Scan for the cell matching the given text and deliver its [x, y] coordinate at center. 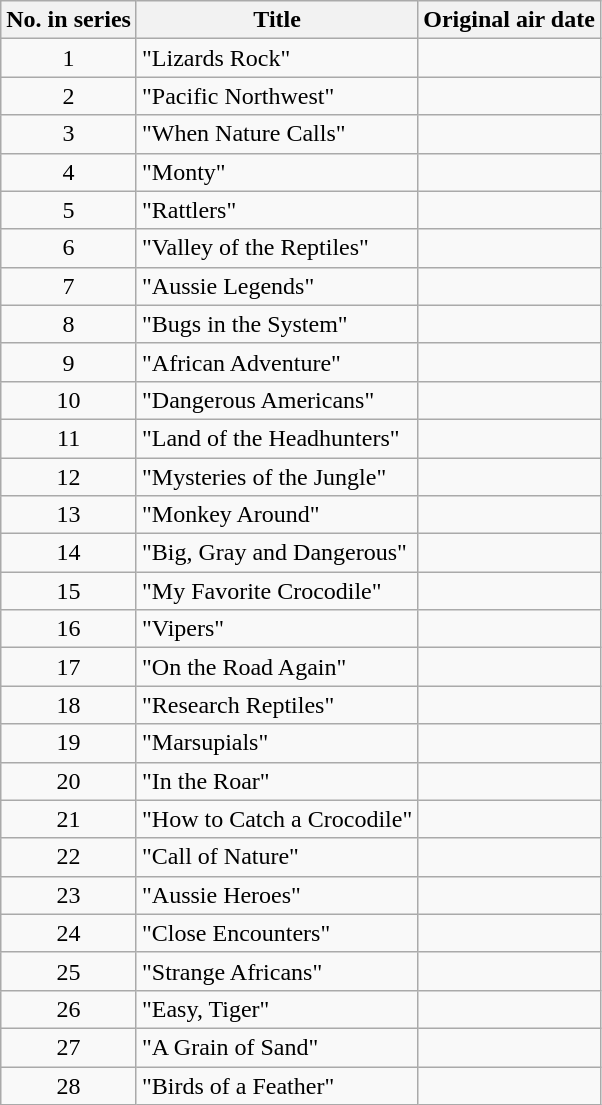
"Bugs in the System" [276, 324]
26 [69, 1009]
No. in series [69, 20]
"Strange Africans" [276, 971]
14 [69, 553]
"My Favorite Crocodile" [276, 591]
5 [69, 210]
2 [69, 96]
1 [69, 58]
"A Grain of Sand" [276, 1047]
"Lizards Rock" [276, 58]
19 [69, 743]
"Monkey Around" [276, 515]
Original air date [510, 20]
9 [69, 362]
18 [69, 705]
11 [69, 438]
"Aussie Legends" [276, 286]
"Valley of the Reptiles" [276, 248]
25 [69, 971]
"Pacific Northwest" [276, 96]
27 [69, 1047]
"Big, Gray and Dangerous" [276, 553]
8 [69, 324]
"Dangerous Americans" [276, 400]
"Aussie Heroes" [276, 895]
"Rattlers" [276, 210]
15 [69, 591]
"Monty" [276, 172]
23 [69, 895]
"On the Road Again" [276, 667]
"Close Encounters" [276, 933]
22 [69, 857]
13 [69, 515]
20 [69, 781]
24 [69, 933]
Title [276, 20]
"Easy, Tiger" [276, 1009]
"Birds of a Feather" [276, 1085]
"Research Reptiles" [276, 705]
"When Nature Calls" [276, 134]
28 [69, 1085]
"Marsupials" [276, 743]
21 [69, 819]
16 [69, 629]
3 [69, 134]
12 [69, 477]
6 [69, 248]
7 [69, 286]
17 [69, 667]
"Call of Nature" [276, 857]
"How to Catch a Crocodile" [276, 819]
"Mysteries of the Jungle" [276, 477]
"In the Roar" [276, 781]
4 [69, 172]
"Land of the Headhunters" [276, 438]
"Vipers" [276, 629]
10 [69, 400]
"African Adventure" [276, 362]
